Extract the (X, Y) coordinate from the center of the cell holding the provided text.  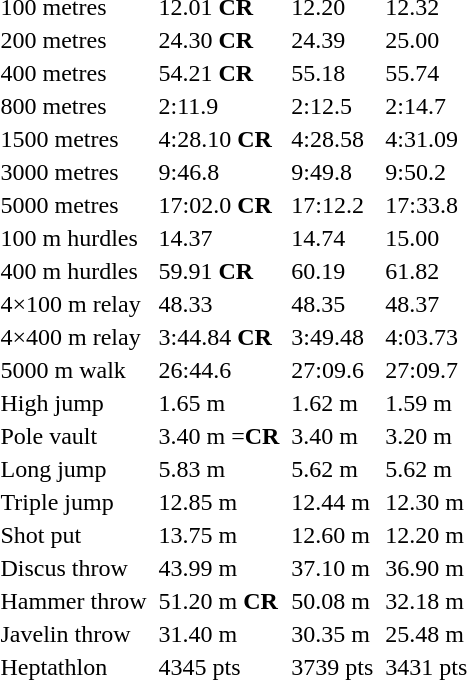
14.74 (332, 238)
54.21 CR (219, 73)
31.40 m (219, 634)
4:28.10 CR (219, 139)
24.39 (332, 40)
9:46.8 (219, 172)
4:28.58 (332, 139)
30.35 m (332, 634)
3.40 m =CR (219, 436)
48.35 (332, 304)
27:09.6 (332, 370)
55.18 (332, 73)
59.91 CR (219, 271)
5.83 m (219, 469)
12.85 m (219, 502)
12.60 m (332, 535)
17:12.2 (332, 205)
1.62 m (332, 403)
9:49.8 (332, 172)
2:12.5 (332, 106)
24.30 CR (219, 40)
51.20 m CR (219, 601)
2:11.9 (219, 106)
1.65 m (219, 403)
5.62 m (332, 469)
3:44.84 CR (219, 337)
13.75 m (219, 535)
48.33 (219, 304)
17:02.0 CR (219, 205)
50.08 m (332, 601)
14.37 (219, 238)
26:44.6 (219, 370)
3.40 m (332, 436)
60.19 (332, 271)
12.44 m (332, 502)
37.10 m (332, 568)
43.99 m (219, 568)
3:49.48 (332, 337)
